From the cell containing the given text, extract its center point as (x, y) coordinate. 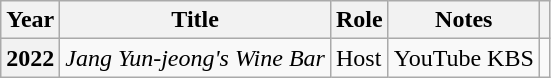
Host (359, 58)
2022 (30, 58)
Jang Yun-jeong's Wine Bar (196, 58)
Role (359, 20)
Notes (464, 20)
Year (30, 20)
YouTube KBS (464, 58)
Title (196, 20)
